Identify which cell holds the provided text, then report its [x, y] central coordinate. 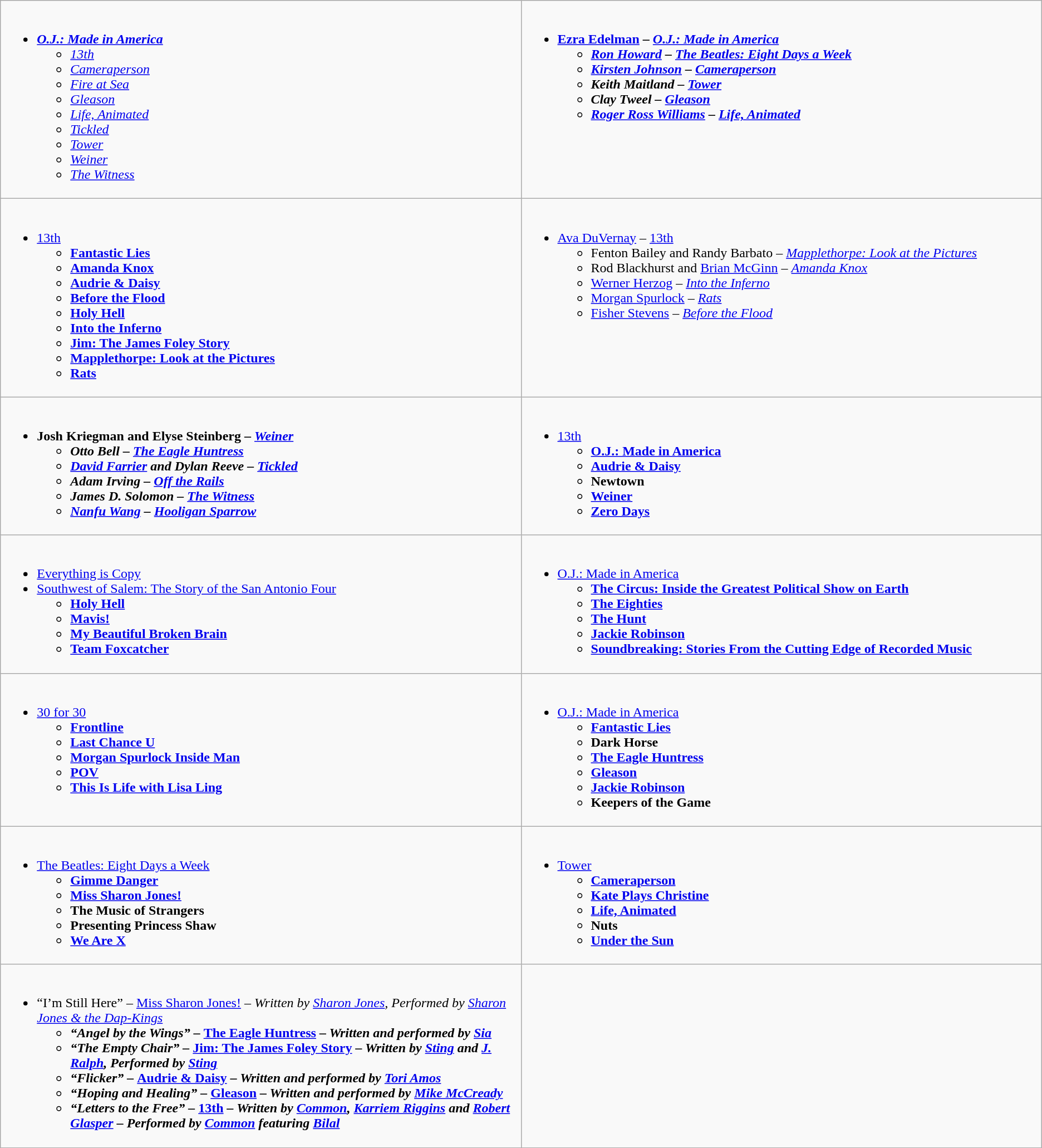
The Beatles: Eight Days a WeekGimme DangerMiss Sharon Jones!The Music of StrangersPresenting Princess ShawWe Are X [260, 895]
13thO.J.: Made in AmericaAudrie & DaisyNewtownWeinerZero Days [781, 466]
O.J.: Made in AmericaFantastic LiesDark HorseThe Eagle HuntressGleasonJackie RobinsonKeepers of the Game [781, 749]
13thFantastic LiesAmanda KnoxAudrie & DaisyBefore the FloodHoly HellInto the InfernoJim: The James Foley StoryMapplethorpe: Look at the PicturesRats [260, 298]
Everything is CopySouthwest of Salem: The Story of the San Antonio FourHoly HellMavis!My Beautiful Broken BrainTeam Foxcatcher [260, 604]
30 for 30FrontlineLast Chance UMorgan Spurlock Inside ManPOVThis Is Life with Lisa Ling [260, 749]
TowerCamerapersonKate Plays ChristineLife, AnimatedNutsUnder the Sun [781, 895]
O.J.: Made in America13thCamerapersonFire at SeaGleasonLife, AnimatedTickledTowerWeinerThe Witness [260, 100]
